Scan for the cell matching the given text and deliver its [x, y] coordinate at center. 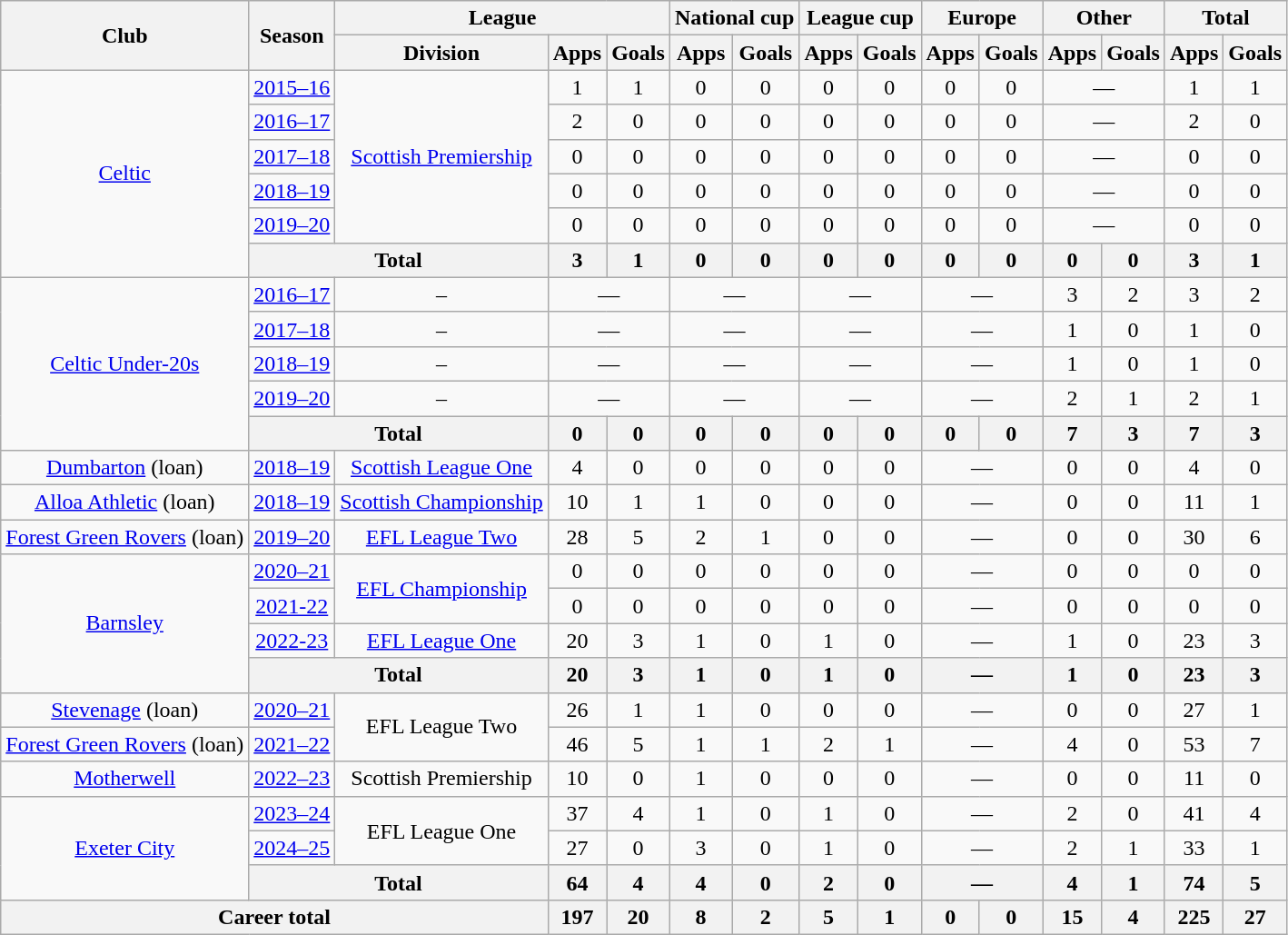
2021-22 [292, 606]
2024–25 [292, 848]
2023–24 [292, 813]
46 [577, 744]
Barnsley [125, 623]
Career total [274, 917]
Scottish Championship [441, 502]
League cup [860, 18]
Alloa Athletic (loan) [125, 502]
EFL Championship [441, 589]
Season [292, 35]
15 [1072, 917]
26 [577, 710]
33 [1194, 848]
74 [1194, 882]
Division [441, 53]
64 [577, 882]
2015–16 [292, 87]
197 [577, 917]
2022–23 [292, 779]
League [503, 18]
30 [1194, 537]
Club [125, 35]
28 [577, 537]
Europe [982, 18]
225 [1194, 917]
2021–22 [292, 744]
8 [700, 917]
41 [1194, 813]
Celtic Under-20s [125, 363]
Exeter City [125, 848]
6 [1255, 537]
Motherwell [125, 779]
National cup [734, 18]
37 [577, 813]
Stevenage (loan) [125, 710]
53 [1194, 744]
Scottish League One [441, 468]
Other [1104, 18]
Celtic [125, 174]
Dumbarton (loan) [125, 468]
2022-23 [292, 641]
